Identify which cell holds the provided text, then report its (X, Y) central coordinate. 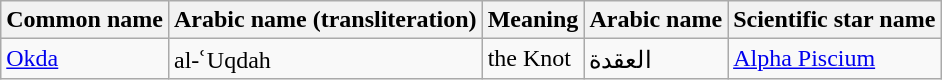
Arabic name (transliteration) (325, 20)
العقدة (656, 59)
al-ʿUqdah (325, 59)
Arabic name (656, 20)
Common name (85, 20)
the Knot (533, 59)
Meaning (533, 20)
Alpha Piscium (834, 59)
Okda (85, 59)
Scientific star name (834, 20)
